Return [x, y] of the center of cell containing provided text 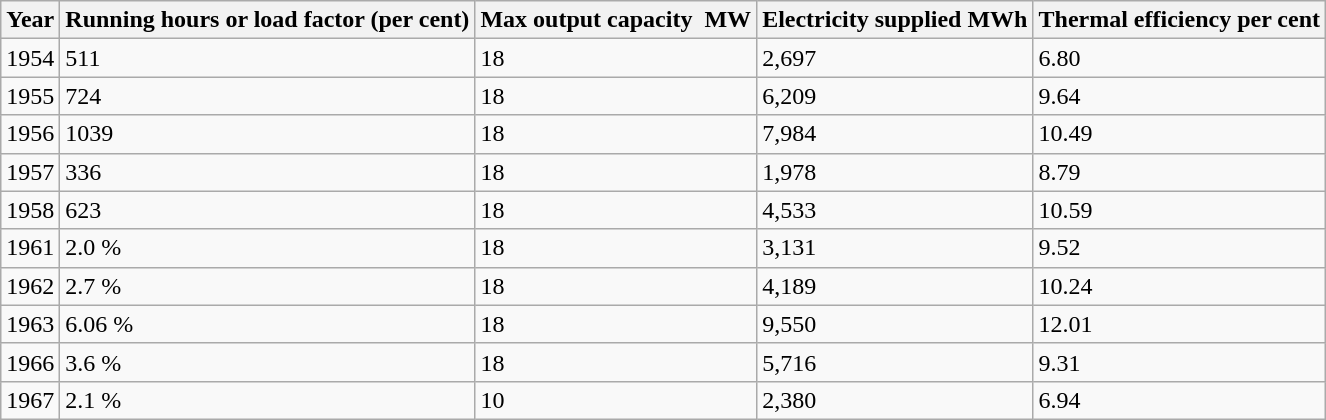
6.06 % [268, 324]
1957 [30, 172]
5,716 [895, 362]
9.31 [1180, 362]
511 [268, 58]
10.59 [1180, 210]
Max output capacity MW [616, 20]
7,984 [895, 134]
2.1 % [268, 400]
623 [268, 210]
6.80 [1180, 58]
1039 [268, 134]
9.64 [1180, 96]
4,533 [895, 210]
1954 [30, 58]
2.7 % [268, 286]
1956 [30, 134]
1,978 [895, 172]
6.94 [1180, 400]
8.79 [1180, 172]
1955 [30, 96]
2.0 % [268, 248]
724 [268, 96]
2,380 [895, 400]
4,189 [895, 286]
10.24 [1180, 286]
12.01 [1180, 324]
1962 [30, 286]
1966 [30, 362]
Year [30, 20]
Running hours or load factor (per cent) [268, 20]
1963 [30, 324]
10 [616, 400]
1961 [30, 248]
3,131 [895, 248]
10.49 [1180, 134]
6,209 [895, 96]
3.6 % [268, 362]
1967 [30, 400]
2,697 [895, 58]
1958 [30, 210]
Electricity supplied MWh [895, 20]
9,550 [895, 324]
9.52 [1180, 248]
Thermal efficiency per cent [1180, 20]
336 [268, 172]
